Find where the given text appears and provide that cell's center as [X, Y] coordinate. 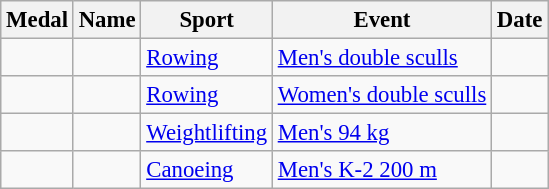
Sport [207, 20]
Weightlifting [207, 133]
Women's double sculls [382, 95]
Men's K-2 200 m [382, 170]
Date [520, 20]
Men's 94 kg [382, 133]
Name [107, 20]
Event [382, 20]
Medal [38, 20]
Men's double sculls [382, 58]
Canoeing [207, 170]
